Scan for the cell matching the given text and deliver its (x, y) coordinate at center. 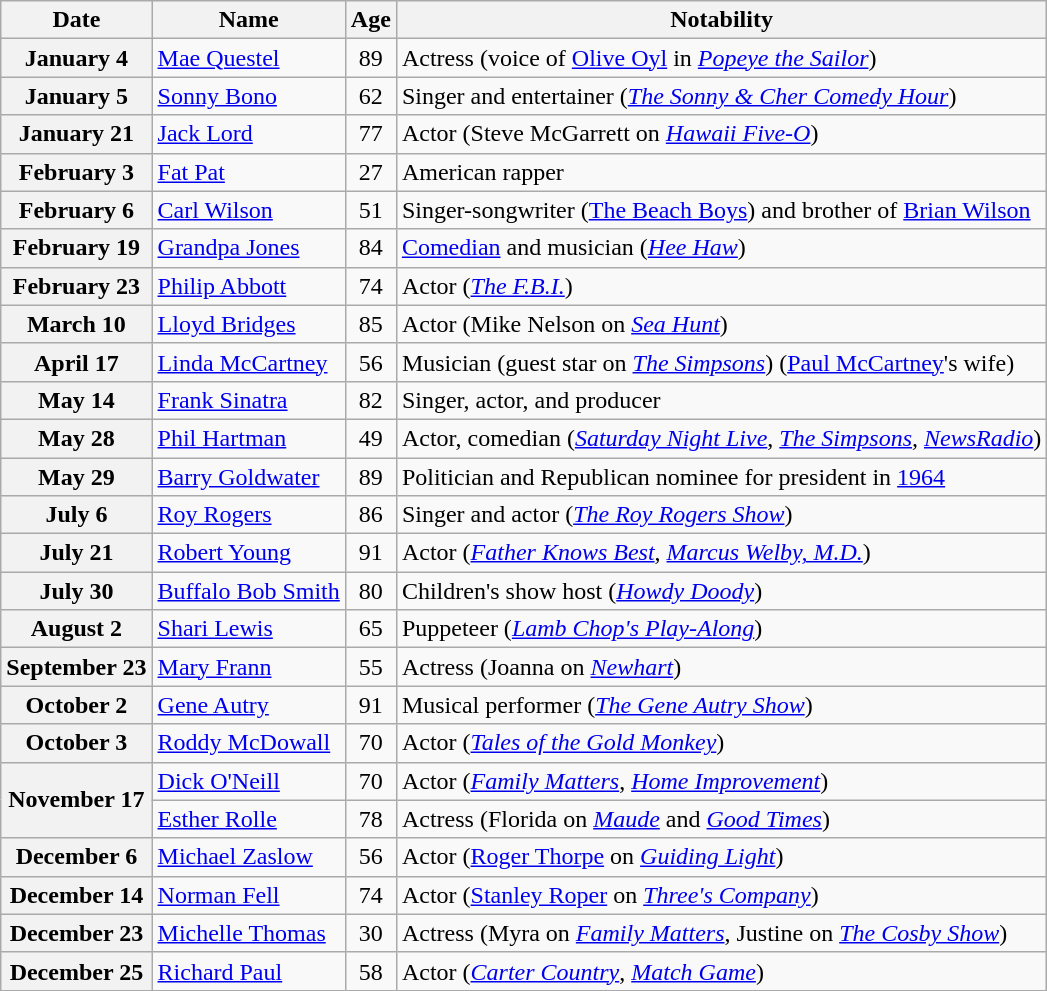
51 (370, 210)
Roddy McDowall (248, 743)
Name (248, 20)
Phil Hartman (248, 438)
Shari Lewis (248, 629)
49 (370, 438)
Roy Rogers (248, 515)
82 (370, 400)
Frank Sinatra (248, 400)
January 5 (76, 96)
Actress (voice of Olive Oyl in Popeye the Sailor) (721, 58)
80 (370, 591)
Singer-songwriter (The Beach Boys) and brother of Brian Wilson (721, 210)
November 17 (76, 800)
January 4 (76, 58)
Singer and entertainer (The Sonny & Cher Comedy Hour) (721, 96)
August 2 (76, 629)
July 21 (76, 553)
December 6 (76, 857)
65 (370, 629)
Fat Pat (248, 172)
Actor (Tales of the Gold Monkey) (721, 743)
Actor (Roger Thorpe on Guiding Light) (721, 857)
January 21 (76, 134)
Children's show host (Howdy Doody) (721, 591)
March 10 (76, 324)
February 23 (76, 286)
Actor (Family Matters, Home Improvement) (721, 781)
July 6 (76, 515)
Puppeteer (Lamb Chop's Play-Along) (721, 629)
Richard Paul (248, 971)
Buffalo Bob Smith (248, 591)
Singer and actor (The Roy Rogers Show) (721, 515)
Age (370, 20)
Lloyd Bridges (248, 324)
Philip Abbott (248, 286)
Gene Autry (248, 705)
Esther Rolle (248, 819)
Barry Goldwater (248, 477)
Actor (Father Knows Best, Marcus Welby, M.D.) (721, 553)
Michael Zaslow (248, 857)
Michelle Thomas (248, 933)
Date (76, 20)
Actor (Stanley Roper on Three's Company) (721, 895)
58 (370, 971)
May 14 (76, 400)
Notability (721, 20)
Actor (Mike Nelson on Sea Hunt) (721, 324)
55 (370, 667)
Singer, actor, and producer (721, 400)
May 29 (76, 477)
85 (370, 324)
62 (370, 96)
30 (370, 933)
Carl Wilson (248, 210)
Actor, comedian (Saturday Night Live, The Simpsons, NewsRadio) (721, 438)
September 23 (76, 667)
Politician and Republican nominee for president in 1964 (721, 477)
December 23 (76, 933)
Dick O'Neill (248, 781)
April 17 (76, 362)
Comedian and musician (Hee Haw) (721, 248)
December 14 (76, 895)
27 (370, 172)
Robert Young (248, 553)
Linda McCartney (248, 362)
Musical performer (The Gene Autry Show) (721, 705)
Actor (Carter Country, Match Game) (721, 971)
December 25 (76, 971)
October 2 (76, 705)
Norman Fell (248, 895)
84 (370, 248)
July 30 (76, 591)
May 28 (76, 438)
American rapper (721, 172)
Musician (guest star on The Simpsons) (Paul McCartney's wife) (721, 362)
78 (370, 819)
October 3 (76, 743)
Actress (Florida on Maude and Good Times) (721, 819)
Mary Frann (248, 667)
77 (370, 134)
February 3 (76, 172)
February 19 (76, 248)
86 (370, 515)
Actor (Steve McGarrett on Hawaii Five-O) (721, 134)
Sonny Bono (248, 96)
Jack Lord (248, 134)
Actor (The F.B.I.) (721, 286)
February 6 (76, 210)
Actress (Joanna on Newhart) (721, 667)
Mae Questel (248, 58)
Actress (Myra on Family Matters, Justine on The Cosby Show) (721, 933)
Grandpa Jones (248, 248)
